Return the (x, y) coordinate for the center point of the cell that contains the specified text.  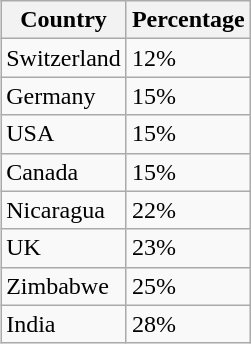
28% (188, 324)
USA (64, 134)
Canada (64, 172)
Germany (64, 96)
22% (188, 210)
Percentage (188, 20)
India (64, 324)
Zimbabwe (64, 286)
Switzerland (64, 58)
Nicaragua (64, 210)
25% (188, 286)
12% (188, 58)
23% (188, 248)
Country (64, 20)
UK (64, 248)
